Search for the cell housing the specified text and yield its [X, Y] center coordinate. 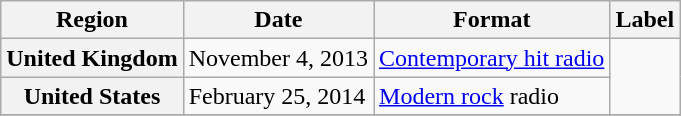
Date [278, 20]
United Kingdom [92, 58]
Format [492, 20]
November 4, 2013 [278, 58]
Label [645, 20]
Contemporary hit radio [492, 58]
Region [92, 20]
United States [92, 96]
Modern rock radio [492, 96]
February 25, 2014 [278, 96]
